Provide the [X, Y] coordinate of the cell's center where the given text is located.  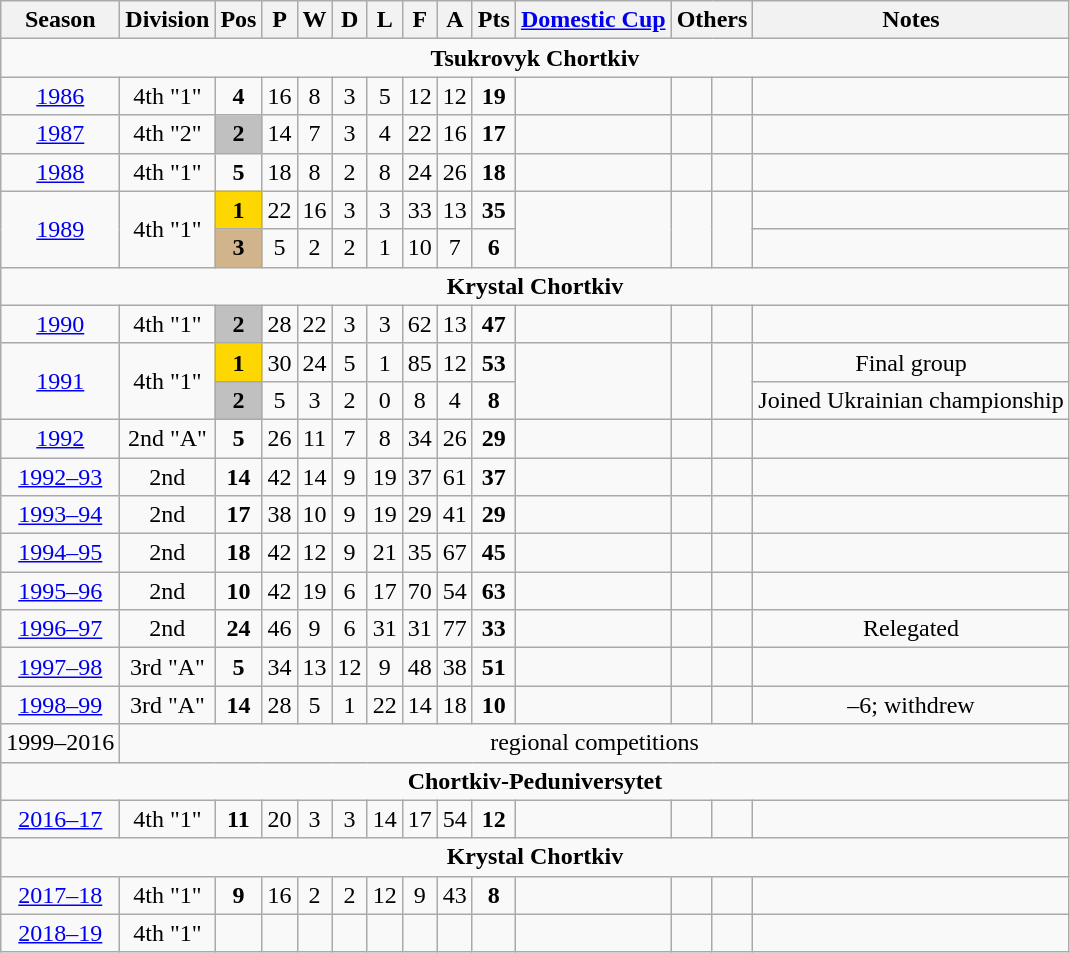
48 [420, 667]
0 [384, 400]
4th "2" [168, 134]
41 [454, 515]
1994–95 [60, 553]
1986 [60, 96]
46 [280, 629]
77 [454, 629]
1998–99 [60, 705]
1989 [60, 229]
43 [454, 895]
1999–2016 [60, 743]
A [454, 20]
–6; withdrew [911, 705]
F [420, 20]
Domestic Cup [593, 20]
63 [494, 591]
2018–19 [60, 933]
Joined Ukrainian championship [911, 400]
Others [712, 20]
1993–94 [60, 515]
21 [384, 553]
62 [420, 324]
1988 [60, 172]
30 [280, 362]
Pos [238, 20]
Pts [494, 20]
P [280, 20]
1991 [60, 381]
regional competitions [594, 743]
51 [494, 667]
Notes [911, 20]
W [314, 20]
1990 [60, 324]
2nd "A" [168, 438]
1987 [60, 134]
47 [494, 324]
Chortkiv-Peduniversytet [535, 781]
D [350, 20]
20 [280, 819]
2017–18 [60, 895]
61 [454, 477]
67 [454, 553]
85 [420, 362]
1997–98 [60, 667]
70 [420, 591]
Tsukrovyk Chortkiv [535, 58]
53 [494, 362]
1992–93 [60, 477]
45 [494, 553]
Season [60, 20]
1995–96 [60, 591]
Final group [911, 362]
1996–97 [60, 629]
Division [168, 20]
Relegated [911, 629]
1992 [60, 438]
2016–17 [60, 819]
L [384, 20]
